Extract the [X, Y] coordinate from the center of the cell holding the provided text.  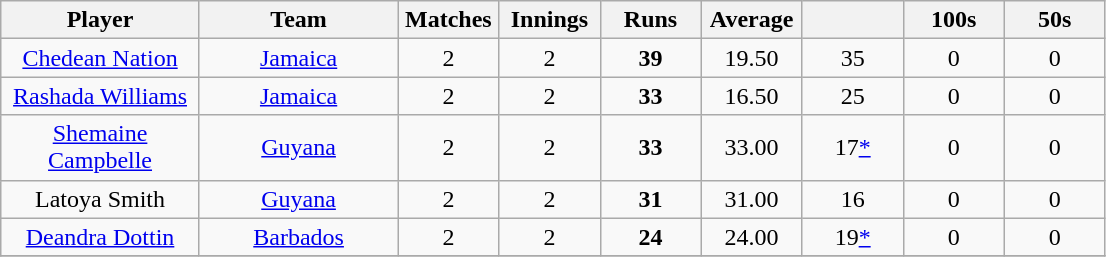
Matches [448, 20]
Barbados [298, 237]
50s [1054, 20]
24 [650, 237]
16 [852, 199]
35 [852, 58]
17* [852, 148]
16.50 [752, 96]
Team [298, 20]
31 [650, 199]
19* [852, 237]
Latoya Smith [100, 199]
Deandra Dottin [100, 237]
Runs [650, 20]
Innings [550, 20]
Rashada Williams [100, 96]
Chedean Nation [100, 58]
Player [100, 20]
25 [852, 96]
39 [650, 58]
33.00 [752, 148]
Average [752, 20]
100s [954, 20]
31.00 [752, 199]
24.00 [752, 237]
Shemaine Campbelle [100, 148]
19.50 [752, 58]
